Detect which cell encompasses the target text, then output its (x, y) center coordinate. 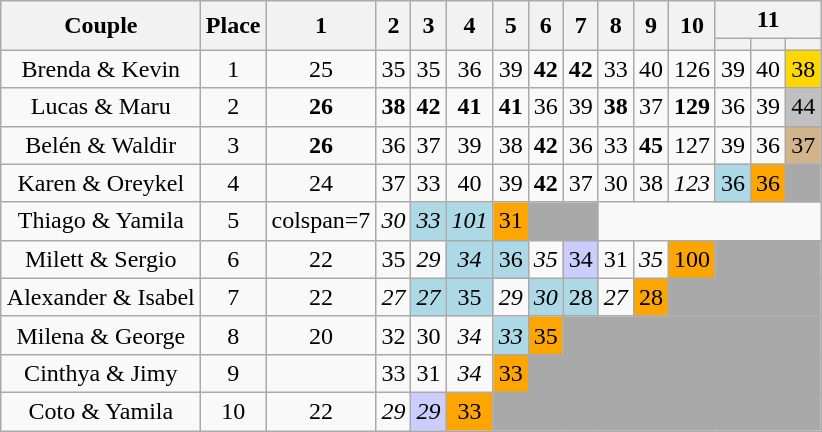
101 (470, 221)
Alexander & Isabel (100, 297)
11 (768, 20)
Lucas & Maru (100, 107)
Karen & Oreykel (100, 183)
127 (692, 145)
24 (321, 183)
25 (321, 69)
44 (804, 107)
Belén & Waldir (100, 145)
Cinthya & Jimy (100, 373)
Place (233, 26)
126 (692, 69)
100 (692, 259)
32 (394, 335)
Coto & Yamila (100, 411)
colspan=7 (321, 221)
Thiago & Yamila (100, 221)
123 (692, 183)
20 (321, 335)
45 (650, 145)
Brenda & Kevin (100, 69)
129 (692, 107)
Milena & George (100, 335)
Milett & Sergio (100, 259)
Couple (100, 26)
